Locate the cell with the specified text and output its [X, Y] center coordinate. 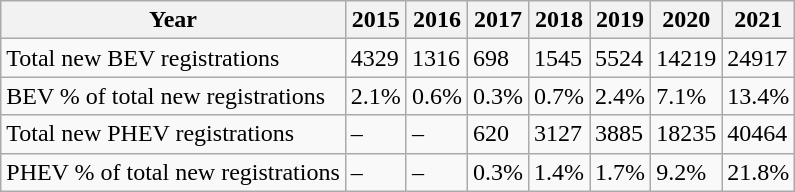
3885 [620, 134]
18235 [686, 134]
620 [498, 134]
4329 [376, 58]
2017 [498, 20]
2021 [758, 20]
1.4% [558, 172]
9.2% [686, 172]
24917 [758, 58]
698 [498, 58]
1.7% [620, 172]
0.7% [558, 96]
2.4% [620, 96]
Total new BEV registrations [174, 58]
0.6% [436, 96]
5524 [620, 58]
13.4% [758, 96]
2019 [620, 20]
1316 [436, 58]
2016 [436, 20]
BEV % of total new registrations [174, 96]
PHEV % of total new registrations [174, 172]
40464 [758, 134]
2018 [558, 20]
7.1% [686, 96]
3127 [558, 134]
1545 [558, 58]
14219 [686, 58]
2020 [686, 20]
2015 [376, 20]
2.1% [376, 96]
21.8% [758, 172]
Year [174, 20]
Total new PHEV registrations [174, 134]
